Identify which cell holds the provided text, then report its [X, Y] central coordinate. 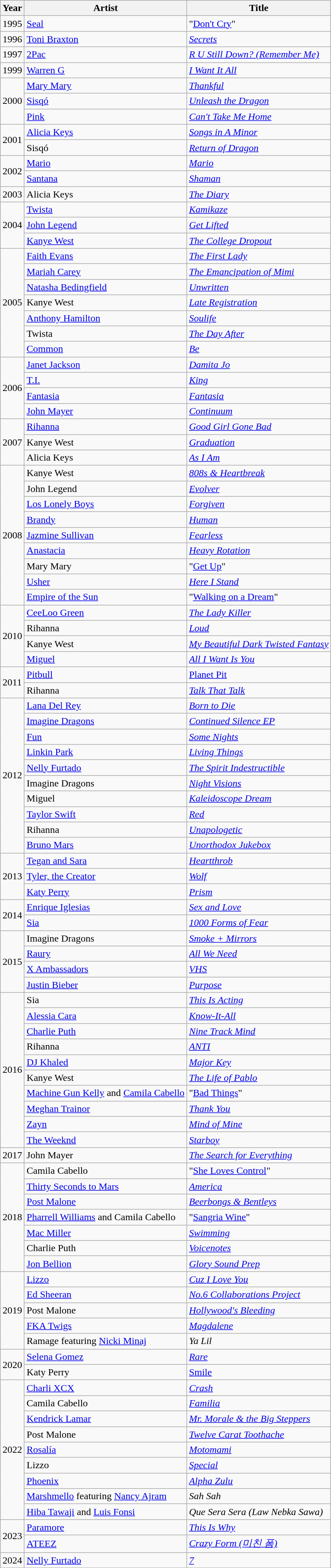
"Don't Cry" [258, 24]
1995 [12, 24]
America [258, 1186]
Mr. Morale & the Big Steppers [258, 1419]
Anastacia [106, 551]
Unorthodox Jukebox [258, 845]
Los Lonely Boys [106, 504]
X Ambassadors [106, 969]
Beerbongs & Bentleys [258, 1202]
Que Sera Sera (Law Nebka Sawa) [258, 1512]
Fearless [258, 535]
Faith Evans [106, 256]
The Diary [258, 194]
Late Registration [258, 303]
Pink [106, 116]
Bruno Mars [106, 845]
Major Key [258, 1062]
The Spirit Indestructible [258, 768]
The Lady Killer [258, 613]
Nine Track Mind [258, 1031]
Heartthrob [258, 861]
2017 [12, 1155]
"Bad Things" [258, 1093]
Empire of the Sun [106, 597]
No.6 Collaborations Project [258, 1295]
Crazy Form (미친 폼) [258, 1544]
Justin Bieber [106, 985]
2004 [12, 225]
Marshmello featuring Nancy Ajram [106, 1496]
"She Loves Control" [258, 1171]
2023 [12, 1536]
The First Lady [258, 256]
Kamikaze [258, 210]
Mariah Carey [106, 272]
2016 [12, 1070]
Good Girl Gone Bad [258, 426]
Crash [258, 1388]
Hiba Tawaji and Luis Fonsi [106, 1512]
FKA Twigs [106, 1326]
Kaleidoscope Dream [258, 799]
Raury [106, 954]
1997 [12, 55]
Anthony Hamilton [106, 318]
Tegan and Sara [106, 861]
Cuz I Love You [258, 1279]
Usher [106, 582]
DJ Khaled [106, 1062]
Machine Gun Kelly and Camila Cabello [106, 1093]
1000 Forms of Fear [258, 922]
Natasha Bedingfield [106, 287]
Artist [106, 8]
"Get Up" [258, 566]
Glory Sound Prep [258, 1264]
Human [258, 520]
2Pac [106, 55]
Thirty Seconds to Mars [106, 1186]
ANTI [258, 1047]
"Walking on a Dream" [258, 597]
2018 [12, 1217]
Living Things [258, 752]
My Beautiful Dark Twisted Fantasy [258, 643]
T.I. [106, 380]
Mind of Mine [258, 1124]
Be [258, 349]
2007 [12, 442]
2001 [12, 140]
2024 [12, 1560]
Graduation [258, 442]
Some Nights [258, 737]
2008 [12, 535]
Continuum [258, 411]
Tyler, the Creator [106, 876]
King [258, 380]
Phoenix [106, 1481]
2005 [12, 303]
The Weeknd [106, 1140]
Pitbull [106, 674]
Paramore [106, 1527]
2014 [12, 915]
2022 [12, 1450]
VHS [258, 969]
Lana Del Rey [106, 706]
Special [258, 1465]
Seal [106, 24]
Brandy [106, 520]
Damita Jo [258, 365]
Songs in A Minor [258, 132]
Return of Dragon [258, 147]
All We Need [258, 954]
Soulife [258, 318]
Planet Pit [258, 674]
Voicenotes [258, 1248]
Shaman [258, 178]
The Life of Pablo [258, 1078]
Ed Sheeran [106, 1295]
Evolver [258, 489]
Sah Sah [258, 1496]
As I Am [258, 458]
Meghan Trainor [106, 1109]
R U Still Down? (Remember Me) [258, 55]
2019 [12, 1310]
Get Lifted [258, 225]
Rare [258, 1357]
Secrets [258, 39]
Pharrell Williams and Camila Cabello [106, 1217]
Familia [258, 1403]
Rosalía [106, 1450]
All I Want Is You [258, 659]
Santana [106, 178]
Janet Jackson [106, 365]
CeeLoo Green [106, 613]
Thank You [258, 1109]
Selena Gomez [106, 1357]
Heavy Rotation [258, 551]
Warren G [106, 70]
Jon Bellion [106, 1264]
Fun [106, 737]
Swimming [258, 1233]
Smile [258, 1372]
Loud [258, 628]
Mac Miller [106, 1233]
Thankful [258, 86]
The Day After [258, 334]
Prism [258, 892]
Starboy [258, 1140]
Year [12, 8]
Charli XCX [106, 1388]
Sex and Love [258, 907]
Kendrick Lamar [106, 1419]
Alpha Zulu [258, 1481]
ATEEZ [106, 1544]
Here I Stand [258, 582]
Common [106, 349]
Ya Lil [258, 1341]
1996 [12, 39]
Jazmine Sullivan [106, 535]
7 [258, 1560]
Smoke + Mirrors [258, 938]
2006 [12, 388]
Red [258, 814]
2000 [12, 101]
Twelve Carat Toothache [258, 1434]
Know-It-All [258, 1016]
Born to Die [258, 706]
"Sangria Wine" [258, 1217]
Alessia Cara [106, 1016]
Hollywood's Bleeding [258, 1310]
Magdalene [258, 1326]
Wolf [258, 876]
808s & Heartbreak [258, 473]
2002 [12, 171]
Zayn [106, 1124]
The Emancipation of Mimi [258, 272]
Toni Braxton [106, 39]
Forgiven [258, 504]
2011 [12, 682]
The College Dropout [258, 241]
Can't Take Me Home [258, 116]
2013 [12, 876]
Unwritten [258, 287]
Linkin Park [106, 752]
Taylor Swift [106, 814]
The Search for Everything [258, 1155]
Unapologetic [258, 830]
Unleash the Dragon [258, 101]
I Want It All [258, 70]
Purpose [258, 985]
1999 [12, 70]
2012 [12, 775]
Motomami [258, 1450]
Night Visions [258, 783]
Ramage featuring Nicki Minaj [106, 1341]
2015 [12, 961]
Enrique Iglesias [106, 907]
Talk That Talk [258, 690]
This Is Why [258, 1527]
Continued Silence EP [258, 721]
2003 [12, 194]
This Is Acting [258, 1000]
Title [258, 8]
2020 [12, 1364]
2010 [12, 636]
